Return the [x, y] coordinate for the center point of the cell that contains the specified text.  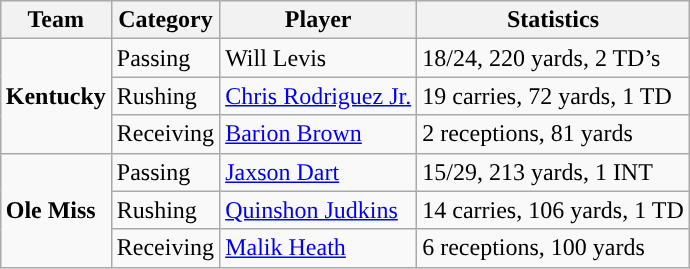
Quinshon Judkins [318, 210]
Player [318, 20]
Kentucky [56, 96]
Category [165, 20]
2 receptions, 81 yards [554, 134]
18/24, 220 yards, 2 TD’s [554, 58]
Malik Heath [318, 248]
19 carries, 72 yards, 1 TD [554, 96]
Will Levis [318, 58]
6 receptions, 100 yards [554, 248]
14 carries, 106 yards, 1 TD [554, 210]
Statistics [554, 20]
Chris Rodriguez Jr. [318, 96]
Jaxson Dart [318, 172]
Barion Brown [318, 134]
Ole Miss [56, 210]
15/29, 213 yards, 1 INT [554, 172]
Team [56, 20]
